From the cell containing the given text, extract its center point as (x, y) coordinate. 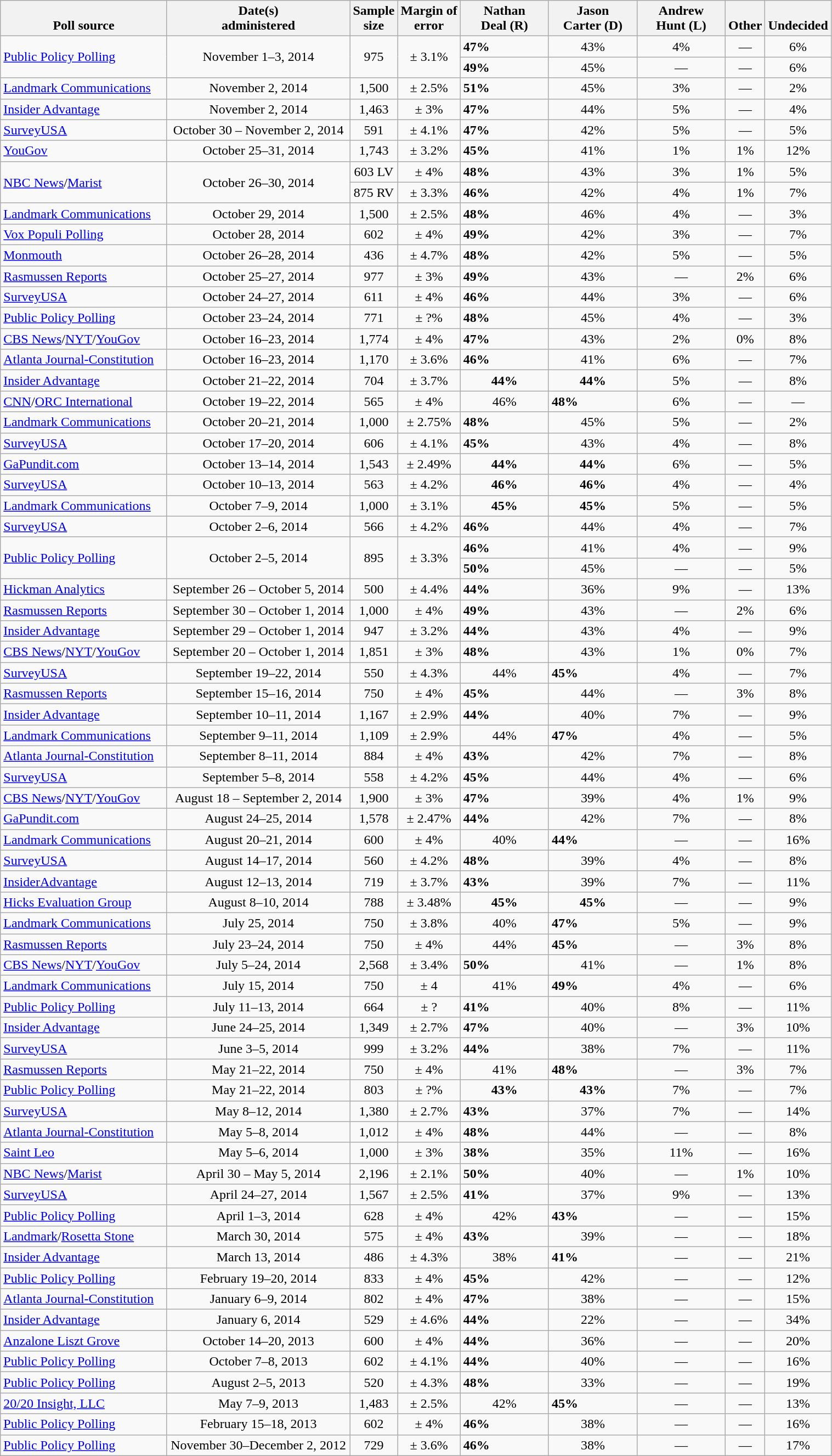
± ? (429, 1007)
603 LV (374, 172)
April 30 – May 5, 2014 (258, 1174)
October 25–27, 2014 (258, 276)
560 (374, 860)
October 28, 2014 (258, 234)
34% (798, 1320)
October 10–13, 2014 (258, 485)
803 (374, 1090)
October 14–20, 2013 (258, 1341)
520 (374, 1383)
20% (798, 1341)
947 (374, 631)
September 15–16, 2014 (258, 694)
17% (798, 1445)
May 5–8, 2014 (258, 1132)
895 (374, 558)
999 (374, 1049)
1,774 (374, 339)
± 4.7% (429, 255)
August 24–25, 2014 (258, 819)
September 20 – October 1, 2014 (258, 652)
788 (374, 902)
April 24–27, 2014 (258, 1194)
563 (374, 485)
2,568 (374, 965)
575 (374, 1236)
October 21–22, 2014 (258, 381)
October 19–22, 2014 (258, 401)
1,567 (374, 1194)
October 17–20, 2014 (258, 443)
1,349 (374, 1028)
August 18 – September 2, 2014 (258, 798)
May 8–12, 2014 (258, 1111)
14% (798, 1111)
July 23–24, 2014 (258, 944)
October 30 – November 2, 2014 (258, 130)
InsiderAdvantage (84, 881)
833 (374, 1278)
1,578 (374, 819)
October 7–9, 2014 (258, 506)
± 3.48% (429, 902)
± 4.4% (429, 589)
May 7–9, 2013 (258, 1403)
February 19–20, 2014 (258, 1278)
Poll source (84, 19)
October 20–21, 2014 (258, 422)
NathanDeal (R) (505, 19)
± 2.49% (429, 464)
August 2–5, 2013 (258, 1383)
September 8–11, 2014 (258, 756)
± 2.1% (429, 1174)
October 25–31, 2014 (258, 151)
719 (374, 881)
± 4 (429, 986)
606 (374, 443)
19% (798, 1383)
500 (374, 589)
May 5–6, 2014 (258, 1153)
Landmark/Rosetta Stone (84, 1236)
October 26–30, 2014 (258, 182)
1,483 (374, 1403)
July 15, 2014 (258, 986)
August 8–10, 2014 (258, 902)
September 30 – October 1, 2014 (258, 610)
January 6–9, 2014 (258, 1299)
± 2.75% (429, 422)
Undecided (798, 19)
August 20–21, 2014 (258, 840)
Hickman Analytics (84, 589)
20/20 Insight, LLC (84, 1403)
51% (505, 88)
1,170 (374, 360)
Margin oferror (429, 19)
Hicks Evaluation Group (84, 902)
± 3.8% (429, 923)
1,463 (374, 109)
AndrewHunt (L) (681, 19)
November 1–3, 2014 (258, 57)
YouGov (84, 151)
January 6, 2014 (258, 1320)
September 26 – October 5, 2014 (258, 589)
1,543 (374, 464)
Saint Leo (84, 1153)
Samplesize (374, 19)
1,380 (374, 1111)
884 (374, 756)
July 5–24, 2014 (258, 965)
CNN/ORC International (84, 401)
± 3.4% (429, 965)
February 15–18, 2013 (258, 1424)
Monmouth (84, 255)
July 11–13, 2014 (258, 1007)
875 RV (374, 192)
565 (374, 401)
22% (592, 1320)
729 (374, 1445)
March 30, 2014 (258, 1236)
August 12–13, 2014 (258, 881)
35% (592, 1153)
529 (374, 1320)
21% (798, 1257)
June 24–25, 2014 (258, 1028)
August 14–17, 2014 (258, 860)
October 23–24, 2014 (258, 318)
2,196 (374, 1174)
November 30–December 2, 2012 (258, 1445)
Other (745, 19)
566 (374, 526)
± 4.6% (429, 1320)
975 (374, 57)
March 13, 2014 (258, 1257)
802 (374, 1299)
486 (374, 1257)
550 (374, 673)
September 19–22, 2014 (258, 673)
1,900 (374, 798)
JasonCarter (D) (592, 19)
1,743 (374, 151)
± 2.47% (429, 819)
Anzalone Liszt Grove (84, 1341)
June 3–5, 2014 (258, 1049)
558 (374, 777)
1,167 (374, 715)
September 5–8, 2014 (258, 777)
1,012 (374, 1132)
September 29 – October 1, 2014 (258, 631)
October 7–8, 2013 (258, 1362)
771 (374, 318)
33% (592, 1383)
July 25, 2014 (258, 923)
October 2–6, 2014 (258, 526)
October 2–5, 2014 (258, 558)
October 13–14, 2014 (258, 464)
611 (374, 297)
October 24–27, 2014 (258, 297)
October 29, 2014 (258, 213)
1,109 (374, 735)
704 (374, 381)
436 (374, 255)
18% (798, 1236)
628 (374, 1215)
591 (374, 130)
October 26–28, 2014 (258, 255)
September 10–11, 2014 (258, 715)
April 1–3, 2014 (258, 1215)
Date(s)administered (258, 19)
Vox Populi Polling (84, 234)
September 9–11, 2014 (258, 735)
664 (374, 1007)
1,851 (374, 652)
977 (374, 276)
